Identify which cell holds the provided text, then report its (X, Y) central coordinate. 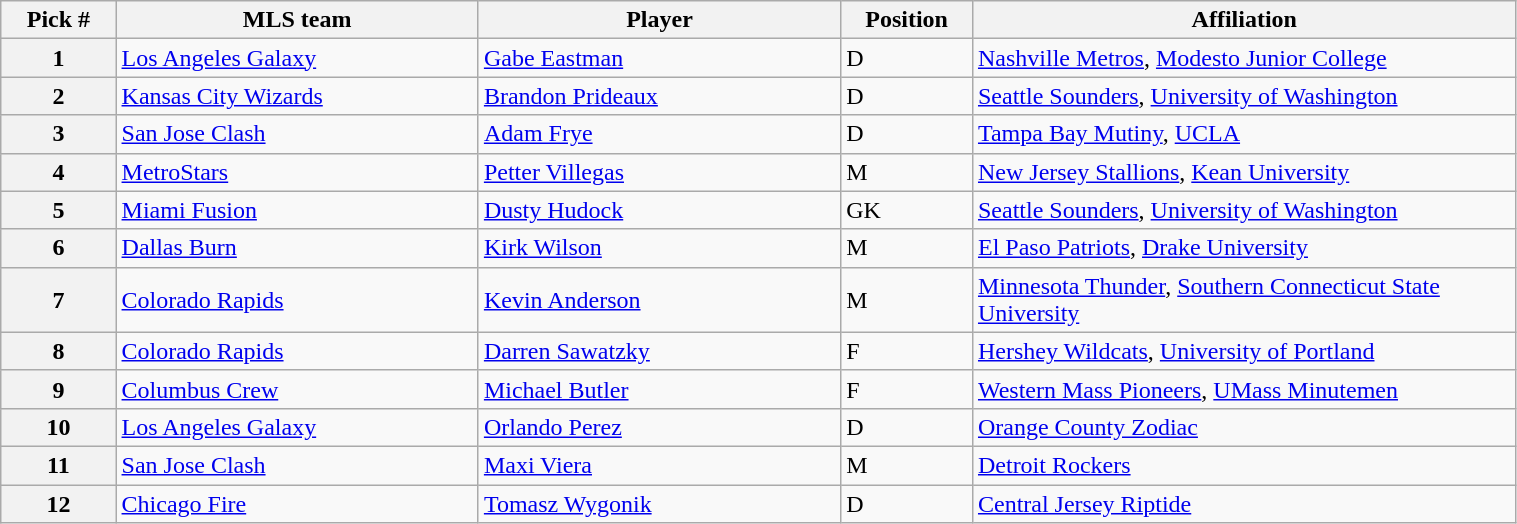
Tomasz Wygonik (659, 503)
GK (907, 210)
Kevin Anderson (659, 300)
MLS team (297, 20)
Orange County Zodiac (1244, 427)
Position (907, 20)
Miami Fusion (297, 210)
Brandon Prideaux (659, 96)
12 (58, 503)
Nashville Metros, Modesto Junior College (1244, 58)
Kansas City Wizards (297, 96)
5 (58, 210)
Columbus Crew (297, 389)
New Jersey Stallions, Kean University (1244, 172)
Central Jersey Riptide (1244, 503)
7 (58, 300)
10 (58, 427)
1 (58, 58)
Western Mass Pioneers, UMass Minutemen (1244, 389)
MetroStars (297, 172)
Affiliation (1244, 20)
2 (58, 96)
Kirk Wilson (659, 248)
Pick # (58, 20)
Hershey Wildcats, University of Portland (1244, 351)
Maxi Viera (659, 465)
Dallas Burn (297, 248)
6 (58, 248)
Petter Villegas (659, 172)
Dusty Hudock (659, 210)
El Paso Patriots, Drake University (1244, 248)
9 (58, 389)
Michael Butler (659, 389)
Player (659, 20)
4 (58, 172)
Detroit Rockers (1244, 465)
11 (58, 465)
Minnesota Thunder, Southern Connecticut State University (1244, 300)
Tampa Bay Mutiny, UCLA (1244, 134)
Gabe Eastman (659, 58)
Darren Sawatzky (659, 351)
3 (58, 134)
Chicago Fire (297, 503)
8 (58, 351)
Orlando Perez (659, 427)
Adam Frye (659, 134)
